Search for the cell housing the specified text and yield its (X, Y) center coordinate. 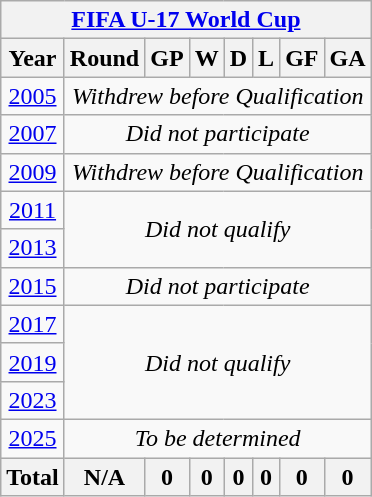
2013 (33, 248)
GP (167, 58)
2023 (33, 400)
D (238, 58)
To be determined (218, 438)
FIFA U-17 World Cup (186, 20)
2009 (33, 172)
L (266, 58)
2011 (33, 210)
2019 (33, 362)
Round (104, 58)
W (206, 58)
2007 (33, 134)
2025 (33, 438)
Total (33, 477)
2015 (33, 286)
GA (348, 58)
GF (302, 58)
N/A (104, 477)
Year (33, 58)
2005 (33, 96)
2017 (33, 324)
